Find where the given text appears and provide that cell's center as (x, y) coordinate. 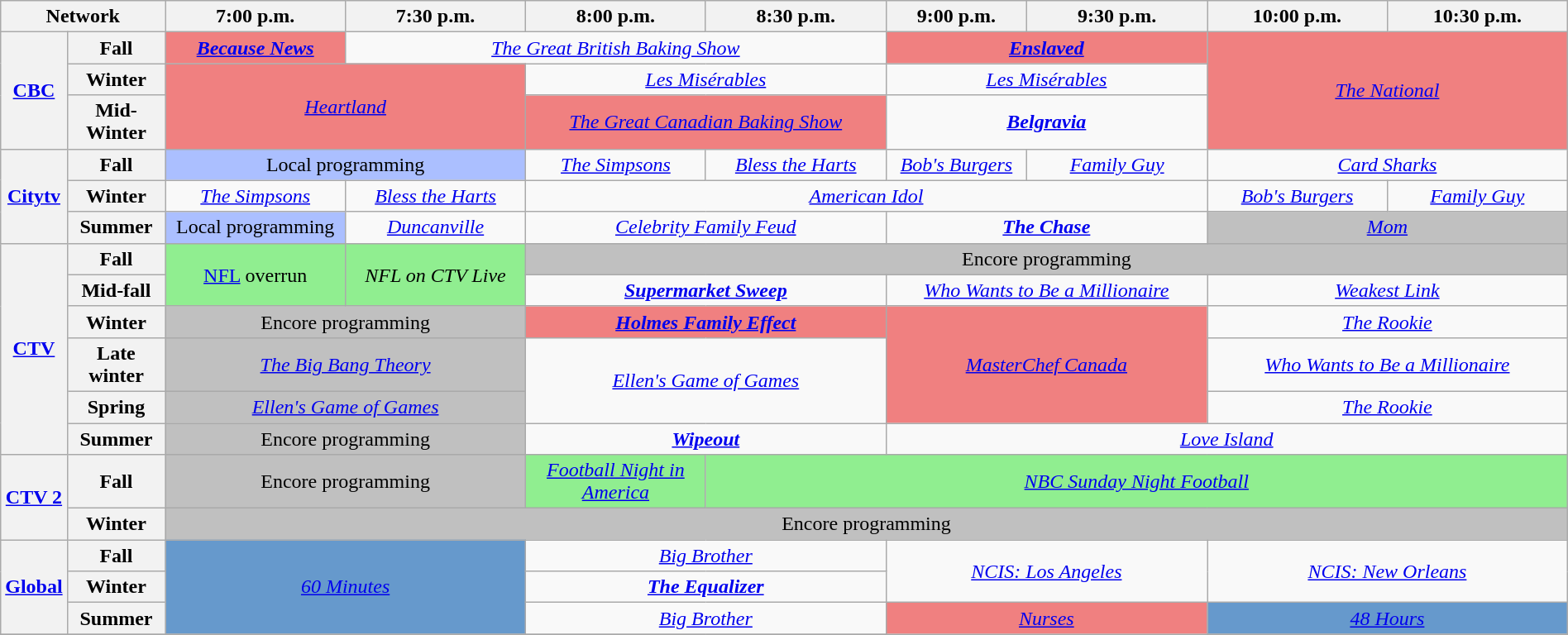
Wipeout (705, 439)
Belgravia (1046, 122)
NCIS: New Orleans (1388, 571)
Love Island (1226, 439)
9:30 p.m. (1117, 17)
Global (34, 587)
9:00 p.m. (956, 17)
The Great Canadian Baking Show (705, 122)
8:00 p.m. (615, 17)
Mid-fall (116, 290)
Mid-Winter (116, 122)
Late winter (116, 364)
10:30 p.m. (1477, 17)
NCIS: Los Angeles (1046, 571)
7:00 p.m. (256, 17)
8:30 p.m. (796, 17)
7:30 p.m. (436, 17)
CTV (34, 349)
Weakest Link (1388, 290)
Supermarket Sweep (705, 290)
The Great British Baking Show (616, 48)
NBC Sunday Night Football (1136, 481)
Enslaved (1046, 48)
48 Hours (1388, 618)
10:00 p.m. (1298, 17)
Network (83, 17)
Nurses (1046, 618)
Football Night in America (615, 481)
60 Minutes (346, 587)
CTV 2 (34, 498)
Heartland (346, 106)
CBC (34, 91)
Mom (1388, 227)
Holmes Family Effect (705, 322)
NFL on CTV Live (436, 275)
Celebrity Family Feud (705, 227)
Spring (116, 407)
The Equalizer (705, 587)
The National (1388, 91)
Because News (256, 48)
The Big Bang Theory (346, 364)
NFL overrun (256, 275)
The Chase (1046, 227)
MasterChef Canada (1046, 364)
Citytv (34, 196)
Card Sharks (1388, 165)
Duncanville (436, 227)
American Idol (866, 196)
